For the text-containing cell, return its midpoint in [x, y] coordinate format. 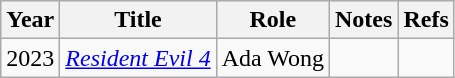
Year [30, 20]
Ada Wong [272, 58]
Refs [426, 20]
2023 [30, 58]
Role [272, 20]
Resident Evil 4 [138, 58]
Notes [364, 20]
Title [138, 20]
